Identify which cell holds the provided text, then report its (x, y) central coordinate. 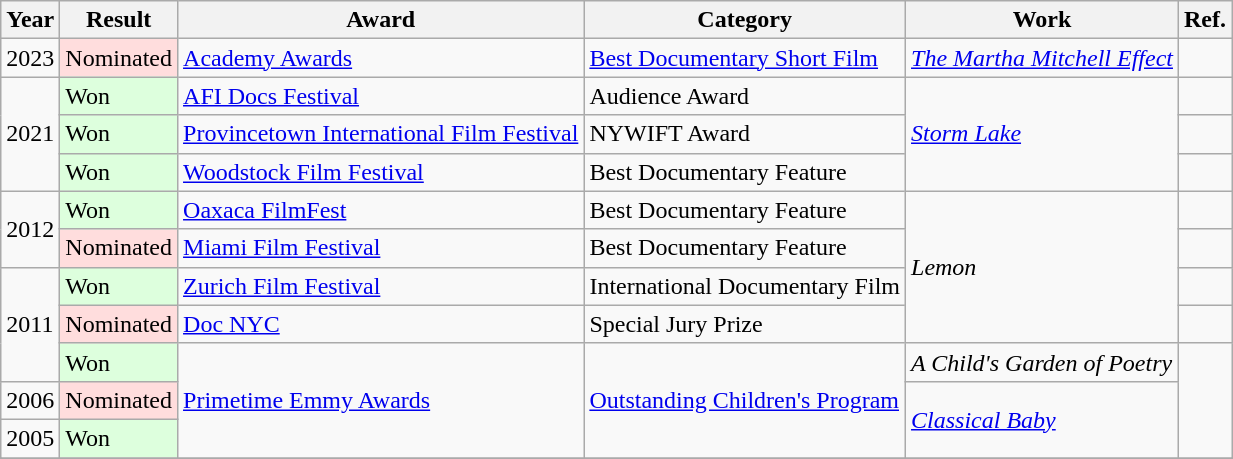
Work (1042, 20)
Result (119, 20)
AFI Docs Festival (381, 96)
Storm Lake (1042, 134)
Category (745, 20)
2011 (30, 324)
2021 (30, 134)
The Martha Mitchell Effect (1042, 58)
Woodstock Film Festival (381, 172)
Year (30, 20)
Doc NYC (381, 324)
Provincetown International Film Festival (381, 134)
A Child's Garden of Poetry (1042, 362)
Oaxaca FilmFest (381, 210)
International Documentary Film (745, 286)
Lemon (1042, 267)
Zurich Film Festival (381, 286)
Academy Awards (381, 58)
2005 (30, 438)
Primetime Emmy Awards (381, 400)
Outstanding Children's Program (745, 400)
Award (381, 20)
Special Jury Prize (745, 324)
Audience Award (745, 96)
Ref. (1206, 20)
Classical Baby (1042, 419)
2012 (30, 229)
Best Documentary Short Film (745, 58)
Miami Film Festival (381, 248)
NYWIFT Award (745, 134)
2006 (30, 400)
2023 (30, 58)
